Scan for the cell matching the given text and deliver its (X, Y) coordinate at center. 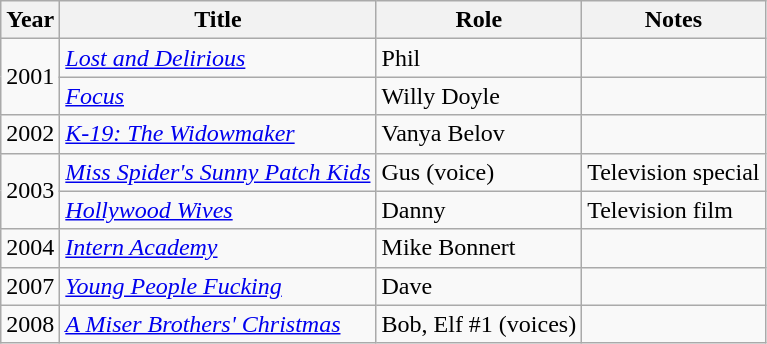
Hollywood Wives (218, 210)
2001 (30, 77)
A Miser Brothers' Christmas (218, 324)
Bob, Elf #1 (voices) (479, 324)
Willy Doyle (479, 96)
Miss Spider's Sunny Patch Kids (218, 172)
2007 (30, 286)
Gus (voice) (479, 172)
2002 (30, 134)
Phil (479, 58)
Television special (674, 172)
2003 (30, 191)
Vanya Belov (479, 134)
Television film (674, 210)
Title (218, 20)
Year (30, 20)
Young People Fucking (218, 286)
2008 (30, 324)
Role (479, 20)
Danny (479, 210)
Focus (218, 96)
K-19: The Widowmaker (218, 134)
2004 (30, 248)
Notes (674, 20)
Mike Bonnert (479, 248)
Lost and Delirious (218, 58)
Intern Academy (218, 248)
Dave (479, 286)
